For the text-containing cell, return its midpoint in (x, y) coordinate format. 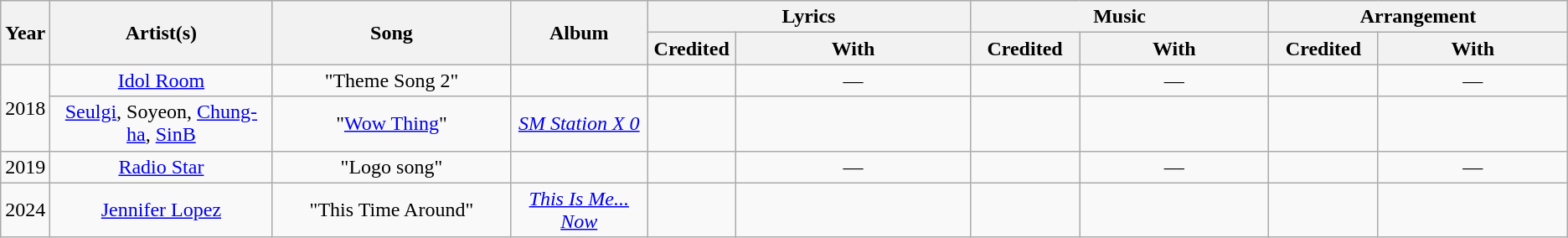
Lyrics (809, 17)
Album (580, 33)
This Is Me... Now (580, 210)
Seulgi, Soyeon, Chung-ha, SinB (161, 124)
Arrangement (1419, 17)
Jennifer Lopez (161, 210)
Song (392, 33)
Artist(s) (161, 33)
SM Station X 0 (580, 124)
"Theme Song 2" (392, 80)
"This Time Around" (392, 210)
"Logo song" (392, 167)
Year (25, 33)
Music (1119, 17)
Idol Room (161, 80)
Radio Star (161, 167)
2024 (25, 210)
2018 (25, 107)
"Wow Thing" (392, 124)
2019 (25, 167)
